For the text-containing cell, return its midpoint in [x, y] coordinate format. 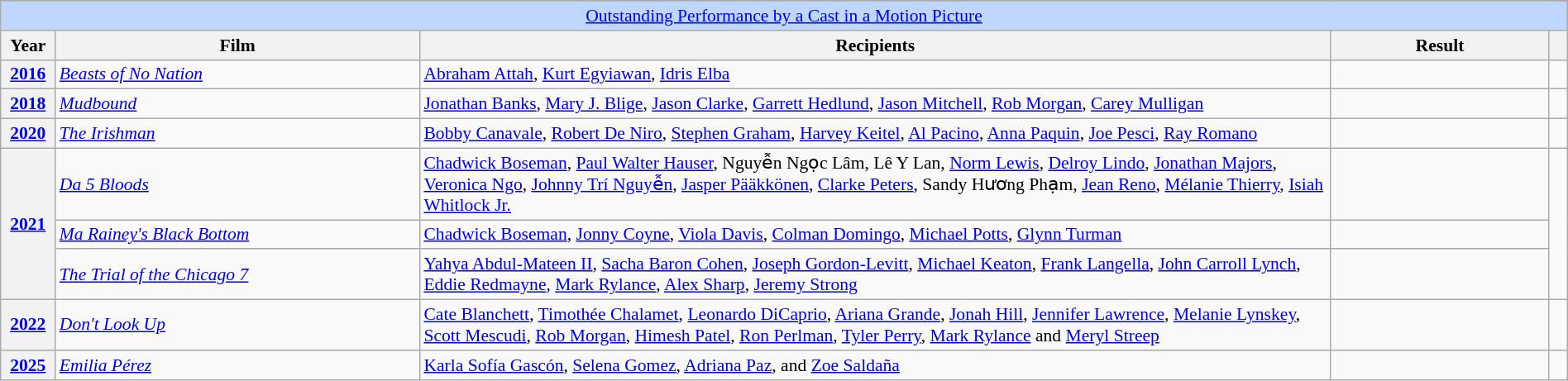
2020 [28, 134]
Karla Sofía Gascón, Selena Gomez, Adriana Paz, and Zoe Saldaña [875, 365]
Film [238, 45]
Ma Rainey's Black Bottom [238, 235]
Chadwick Boseman, Jonny Coyne, Viola Davis, Colman Domingo, Michael Potts, Glynn Turman [875, 235]
Outstanding Performance by a Cast in a Motion Picture [784, 16]
2025 [28, 365]
2022 [28, 326]
The Irishman [238, 134]
Year [28, 45]
Mudbound [238, 104]
Bobby Canavale, Robert De Niro, Stephen Graham, Harvey Keitel, Al Pacino, Anna Paquin, Joe Pesci, Ray Romano [875, 134]
2016 [28, 74]
Abraham Attah, Kurt Egyiawan, Idris Elba [875, 74]
Recipients [875, 45]
2021 [28, 223]
Result [1440, 45]
Don't Look Up [238, 326]
The Trial of the Chicago 7 [238, 274]
Da 5 Bloods [238, 183]
Emilia Pérez [238, 365]
Jonathan Banks, Mary J. Blige, Jason Clarke, Garrett Hedlund, Jason Mitchell, Rob Morgan, Carey Mulligan [875, 104]
Beasts of No Nation [238, 74]
2018 [28, 104]
